Extract the (X, Y) coordinate from the center of the cell holding the provided text.  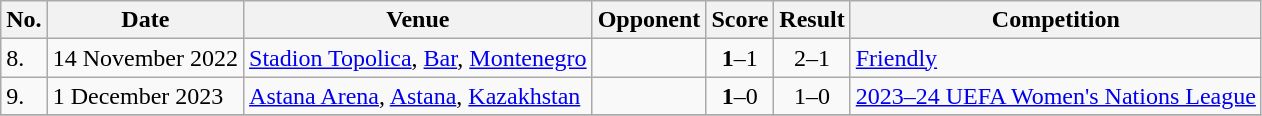
Result (812, 20)
Stadion Topolica, Bar, Montenegro (418, 58)
Venue (418, 20)
Astana Arena, Astana, Kazakhstan (418, 96)
Date (145, 20)
Competition (1056, 20)
9. (24, 96)
Opponent (649, 20)
14 November 2022 (145, 58)
2–1 (812, 58)
8. (24, 58)
Score (740, 20)
1–1 (740, 58)
No. (24, 20)
1 December 2023 (145, 96)
Friendly (1056, 58)
2023–24 UEFA Women's Nations League (1056, 96)
